Extract the [x, y] coordinate from the center of the cell holding the provided text.  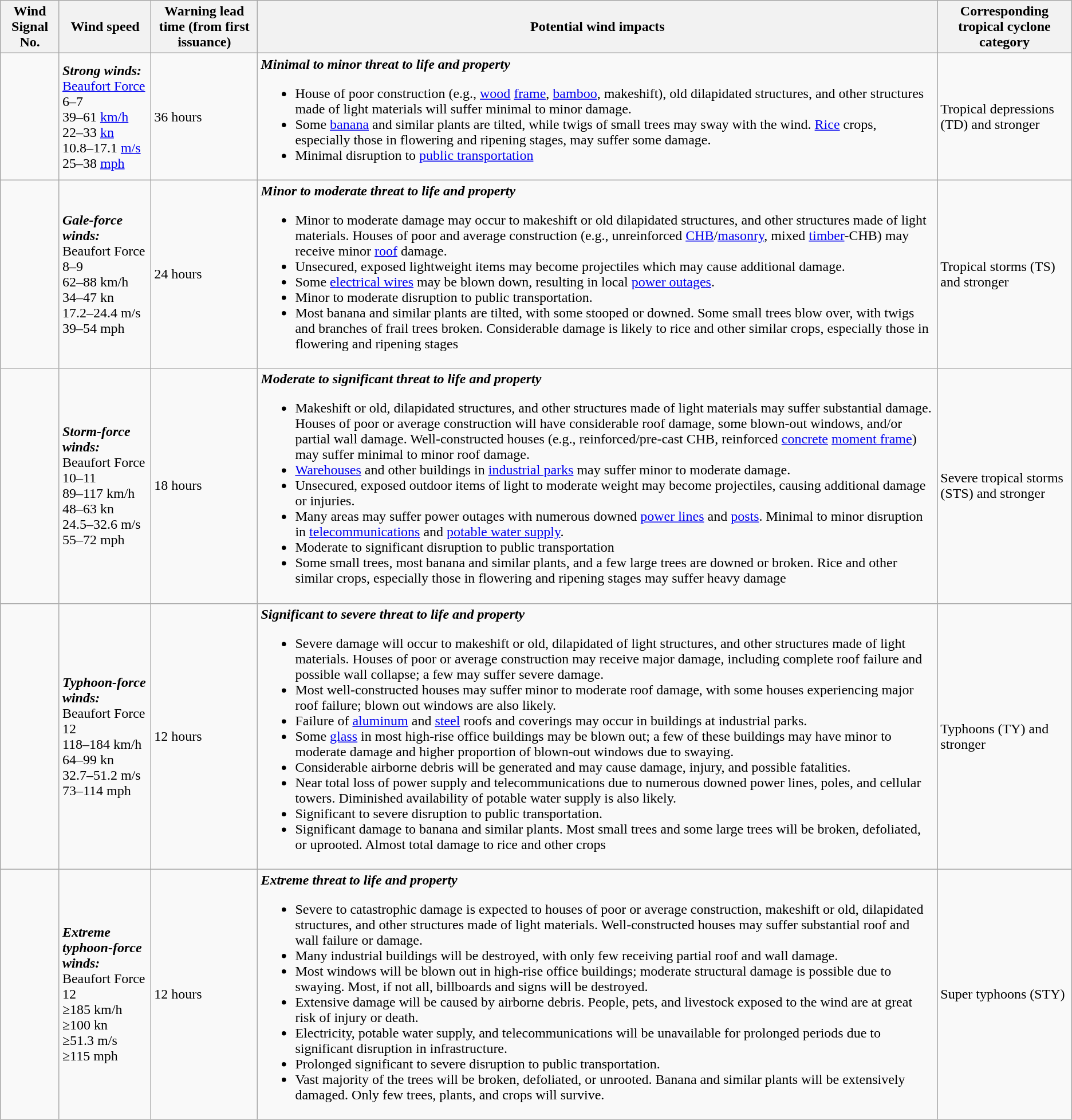
Wind speed [105, 27]
Strong winds:Beaufort Force 6–739–61 km/h22–33 kn10.8–17.1 m/s25–38 mph [105, 117]
Warning lead time (from first issuance) [204, 27]
Gale-force winds:Beaufort Force 8–962–88 km/h34–47 kn17.2–24.4 m/s39–54 mph [105, 274]
36 hours [204, 117]
Wind Signal No. [30, 27]
Corresponding tropical cyclone category [1004, 27]
Tropical storms (TS) and stronger [1004, 274]
Potential wind impacts [598, 27]
Typhoon-force winds:Beaufort Force 12118–184 km/h64–99 kn32.7–51.2 m/s73–114 mph [105, 736]
Typhoons (TY) and stronger [1004, 736]
Extreme typhoon-force winds:Beaufort Force 12≥185 km/h≥100 kn≥51.3 m/s≥115 mph [105, 995]
18 hours [204, 486]
24 hours [204, 274]
Severe tropical storms (STS) and stronger [1004, 486]
Storm-force winds:Beaufort Force 10–1189–117 km/h48–63 kn24.5–32.6 m/s55–72 mph [105, 486]
Tropical depressions (TD) and stronger [1004, 117]
Super typhoons (STY) [1004, 995]
